From the cell containing the given text, extract its center point as (X, Y) coordinate. 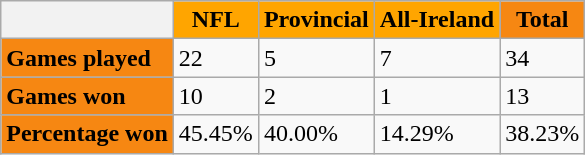
14.29% (436, 134)
Games won (88, 96)
1 (436, 96)
22 (216, 58)
38.23% (542, 134)
2 (316, 96)
Percentage won (88, 134)
NFL (216, 20)
5 (316, 58)
Total (542, 20)
10 (216, 96)
34 (542, 58)
40.00% (316, 134)
45.45% (216, 134)
All-Ireland (436, 20)
7 (436, 58)
Provincial (316, 20)
13 (542, 96)
Games played (88, 58)
